Determine the [X, Y] coordinate at the center of the cell enclosing the given text.  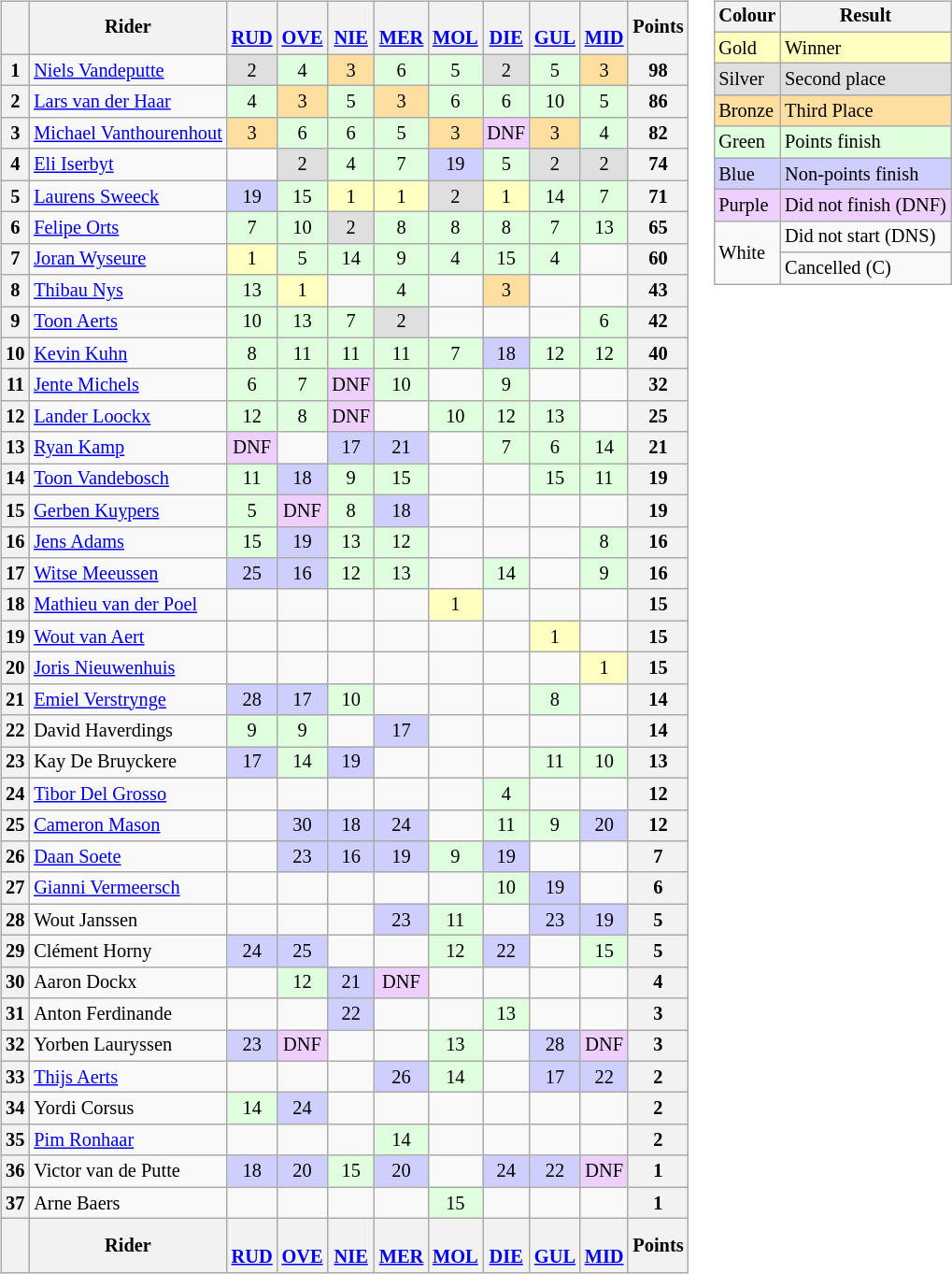
31 [15, 1014]
43 [658, 291]
Kay De Bruyckere [127, 763]
Cancelled (C) [865, 268]
33 [15, 1077]
82 [658, 134]
Wout Janssen [127, 920]
34 [15, 1109]
Winner [865, 48]
Toon Aerts [127, 322]
Clément Horny [127, 952]
Aaron Dockx [127, 982]
Jens Adams [127, 542]
Arne Baers [127, 1203]
David Haverdings [127, 731]
Colour [747, 17]
Lander Loockx [127, 417]
Mathieu van der Poel [127, 605]
98 [658, 70]
29 [15, 952]
35 [15, 1140]
Tibor Del Grosso [127, 794]
Laurens Sweeck [127, 196]
Joris Nieuwenhuis [127, 668]
36 [15, 1171]
Thibau Nys [127, 291]
71 [658, 196]
Gerben Kuypers [127, 510]
Yordi Corsus [127, 1109]
37 [15, 1203]
Gianni Vermeersch [127, 888]
Victor van de Putte [127, 1171]
74 [658, 165]
Result [865, 17]
Felipe Orts [127, 228]
Gold [747, 48]
Green [747, 142]
Lars van der Haar [127, 102]
Purple [747, 206]
Wout van Aert [127, 637]
86 [658, 102]
Ryan Kamp [127, 448]
Thijs Aerts [127, 1077]
White [747, 252]
65 [658, 228]
Cameron Mason [127, 825]
Witse Meeussen [127, 574]
42 [658, 322]
Non-points finish [865, 174]
Yorben Lauryssen [127, 1046]
Second place [865, 79]
60 [658, 259]
Did not start (DNS) [865, 236]
Bronze [747, 111]
Daan Soete [127, 857]
Kevin Kuhn [127, 353]
Silver [747, 79]
Emiel Verstrynge [127, 699]
Third Place [865, 111]
Toon Vandebosch [127, 480]
Joran Wyseure [127, 259]
27 [15, 888]
Did not finish (DNF) [865, 206]
40 [658, 353]
Michael Vanthourenhout [127, 134]
Blue [747, 174]
Jente Michels [127, 385]
Pim Ronhaar [127, 1140]
Points finish [865, 142]
Anton Ferdinande [127, 1014]
Niels Vandeputte [127, 70]
Eli Iserbyt [127, 165]
